Locate the cell with the specified text and output its [X, Y] center coordinate. 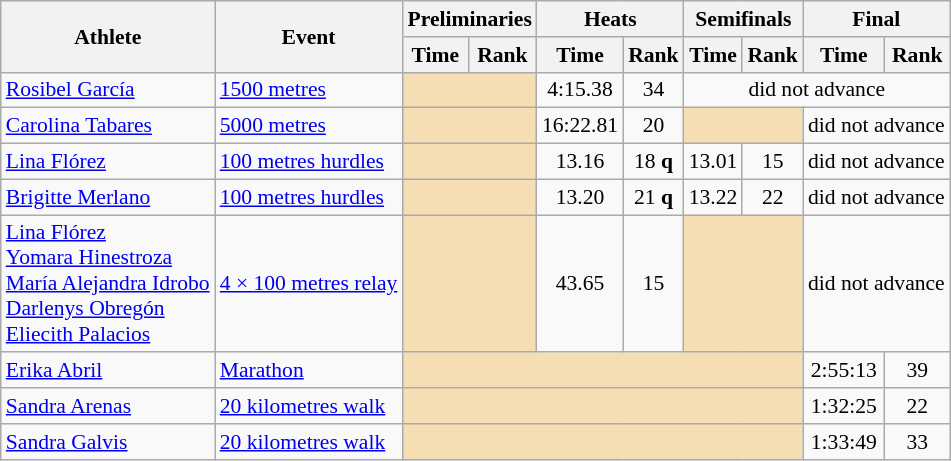
13.20 [580, 197]
Brigitte Merlano [108, 197]
Preliminaries [469, 19]
Sandra Galvis [108, 442]
Event [309, 36]
18 q [654, 162]
Erika Abril [108, 371]
1500 metres [309, 90]
Marathon [309, 371]
Lina FlórezYomara HinestrozaMaría Alejandra IdroboDarlenys ObregónEliecith Palacios [108, 284]
34 [654, 90]
16:22.81 [580, 126]
Final [876, 19]
Heats [610, 19]
5000 metres [309, 126]
33 [918, 442]
13.22 [714, 197]
1:33:49 [844, 442]
13.01 [714, 162]
4:15.38 [580, 90]
Sandra Arenas [108, 406]
39 [918, 371]
2:55:13 [844, 371]
21 q [654, 197]
13.16 [580, 162]
43.65 [580, 284]
Lina Flórez [108, 162]
1:32:25 [844, 406]
Semifinals [744, 19]
4 × 100 metres relay [309, 284]
Carolina Tabares [108, 126]
Athlete [108, 36]
Rosibel García [108, 90]
20 [654, 126]
